Capture the cell that displays the provided text and extract its [X, Y] central coordinate. 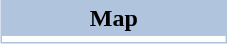
Map [114, 18]
